Detect which cell encompasses the target text, then output its (X, Y) center coordinate. 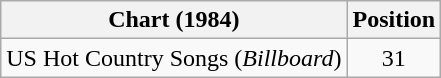
US Hot Country Songs (Billboard) (174, 58)
31 (394, 58)
Chart (1984) (174, 20)
Position (394, 20)
